For the text-containing cell, return its midpoint in (x, y) coordinate format. 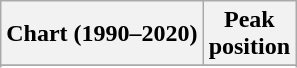
Peakposition (249, 34)
Chart (1990–2020) (102, 34)
